Provide the [X, Y] coordinate of the cell's center where the given text is located.  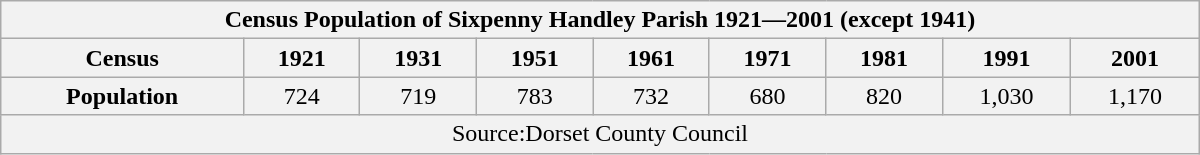
724 [302, 96]
Census Population of Sixpenny Handley Parish 1921—2001 (except 1941) [600, 20]
719 [418, 96]
1971 [767, 58]
1951 [534, 58]
Population [122, 96]
820 [884, 96]
Census [122, 58]
Source:Dorset County Council [600, 134]
732 [651, 96]
1931 [418, 58]
1,170 [1136, 96]
1981 [884, 58]
1991 [1006, 58]
2001 [1136, 58]
680 [767, 96]
783 [534, 96]
1921 [302, 58]
1961 [651, 58]
1,030 [1006, 96]
